Detect which cell encompasses the target text, then output its [x, y] center coordinate. 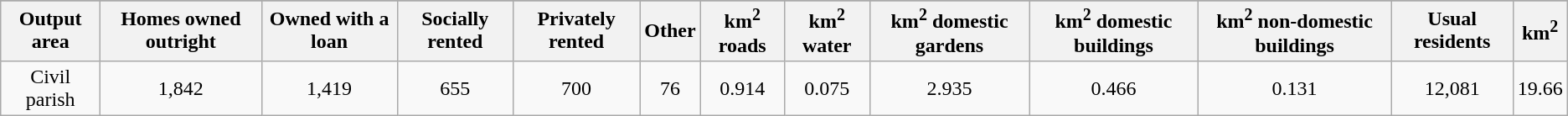
12,081 [1452, 87]
km2 non-domestic buildings [1295, 31]
Socially rented [455, 31]
0.914 [742, 87]
76 [670, 87]
19.66 [1540, 87]
Civil parish [50, 87]
Other [670, 31]
Homes owned outright [181, 31]
1,842 [181, 87]
Privately rented [576, 31]
655 [455, 87]
km2 domestic buildings [1114, 31]
km2 domestic gardens [950, 31]
0.075 [827, 87]
0.131 [1295, 87]
km2 [1540, 31]
km2 water [827, 31]
km2 roads [742, 31]
700 [576, 87]
Output area [50, 31]
1,419 [329, 87]
0.466 [1114, 87]
Usual residents [1452, 31]
2.935 [950, 87]
Owned with a loan [329, 31]
